Return the [x, y] coordinate for the center point of the cell that contains the specified text.  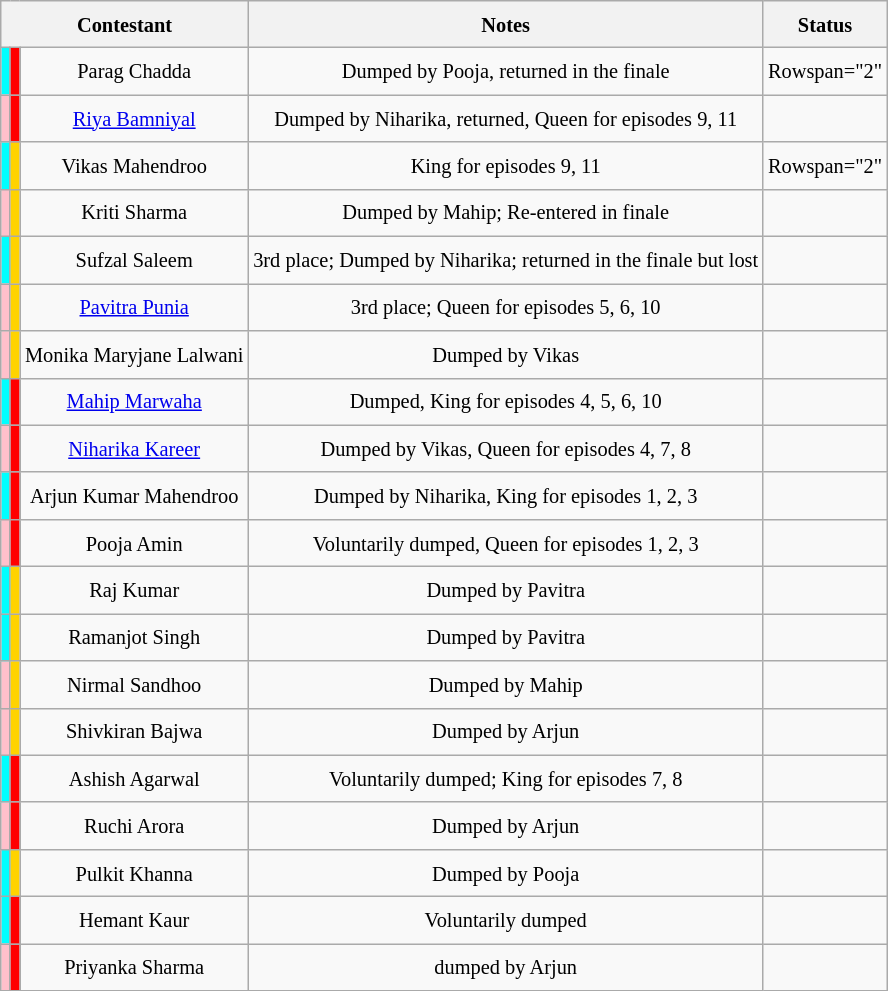
Hemant Kaur [134, 920]
Raj Kumar [134, 590]
Dumped by Pooja, returned in the finale [506, 72]
Monika Maryjane Lalwani [134, 354]
Voluntarily dumped; King for episodes 7, 8 [506, 778]
3rd place; Queen for episodes 5, 6, 10 [506, 306]
Dumped, King for episodes 4, 5, 6, 10 [506, 402]
Contestant [125, 24]
Riya Bamniyal [134, 118]
Pooja Amin [134, 542]
Dumped by Pooja [506, 872]
Priyanka Sharma [134, 966]
Sufzal Saleem [134, 260]
Dumped by Vikas, Queen for episodes 4, 7, 8 [506, 448]
Voluntarily dumped, Queen for episodes 1, 2, 3 [506, 542]
Dumped by Mahip; Re-entered in finale [506, 212]
Parag Chadda [134, 72]
Dumped by Mahip [506, 684]
Arjun Kumar Mahendroo [134, 496]
Notes [506, 24]
dumped by Arjun [506, 966]
Mahip Marwaha [134, 402]
3rd place; Dumped by Niharika; returned in the finale but lost [506, 260]
Pulkit Khanna [134, 872]
Status [825, 24]
Ruchi Arora [134, 826]
Voluntarily dumped [506, 920]
Dumped by Niharika, King for episodes 1, 2, 3 [506, 496]
King for episodes 9, 11 [506, 166]
Pavitra Punia [134, 306]
Vikas Mahendroo [134, 166]
Kriti Sharma [134, 212]
Shivkiran Bajwa [134, 732]
Ashish Agarwal [134, 778]
Nirmal Sandhoo [134, 684]
Dumped by Vikas [506, 354]
Ramanjot Singh [134, 636]
Niharika Kareer [134, 448]
Dumped by Niharika, returned, Queen for episodes 9, 11 [506, 118]
